Determine the [X, Y] coordinate at the center of the cell enclosing the given text.  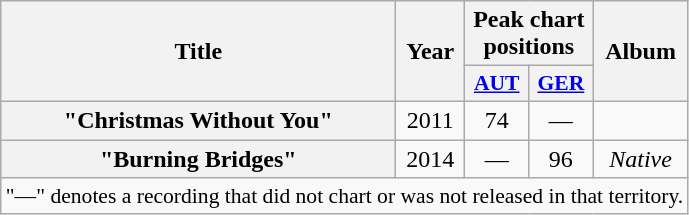
"Christmas Without You" [198, 120]
Album [640, 52]
Title [198, 52]
2014 [430, 159]
"Burning Bridges" [198, 159]
96 [561, 159]
Year [430, 52]
74 [497, 120]
AUT [497, 84]
Native [640, 159]
Peak chart positions [529, 34]
2011 [430, 120]
GER [561, 84]
"—" denotes a recording that did not chart or was not released in that territory. [345, 196]
